Extract the (x, y) coordinate from the center of the cell holding the provided text.  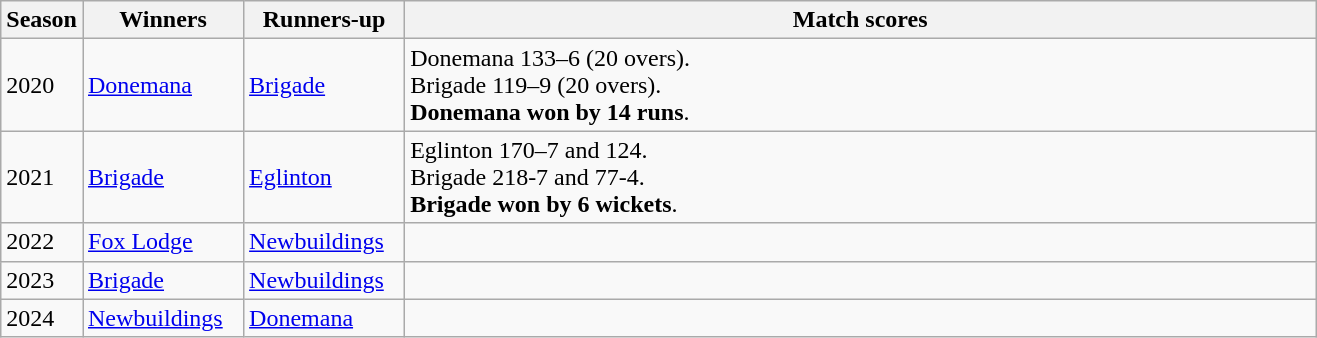
2022 (42, 242)
Runners-up (324, 20)
2020 (42, 85)
Fox Lodge (162, 242)
Eglinton (324, 177)
Donemana 133–6 (20 overs).Brigade 119–9 (20 overs).Donemana won by 14 runs. (860, 85)
2023 (42, 280)
Match scores (860, 20)
Eglinton 170–7 and 124.Brigade 218-7 and 77-4.Brigade won by 6 wickets. (860, 177)
Season (42, 20)
2021 (42, 177)
Winners (162, 20)
2024 (42, 318)
